Identify which cell holds the provided text, then report its (x, y) central coordinate. 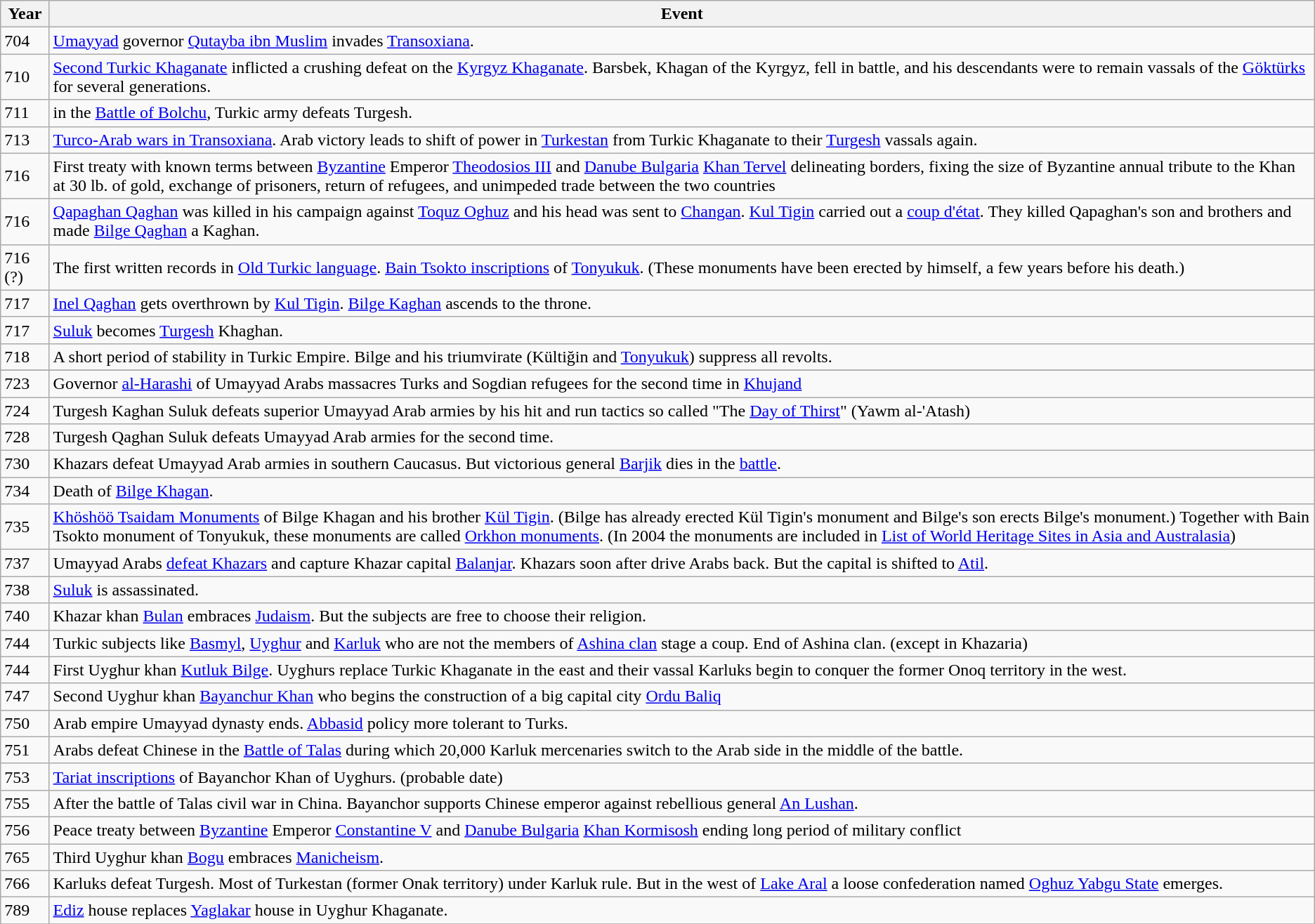
753 (25, 777)
751 (25, 750)
766 (25, 884)
Peace treaty between Byzantine Emperor Constantine V and Danube Bulgaria Khan Kormisosh ending long period of military conflict (681, 830)
Suluk is assassinated. (681, 590)
Ediz house replaces Yaglakar house in Uyghur Khaganate. (681, 911)
Khazar khan Bulan embraces Judaism. But the subjects are free to choose their religion. (681, 616)
Third Uyghur khan Bogu embraces Manicheism. (681, 857)
735 (25, 527)
738 (25, 590)
A short period of stability in Turkic Empire. Bilge and his triumvirate (Kültiğin and Tonyukuk) suppress all revolts. (681, 357)
Year (25, 14)
765 (25, 857)
789 (25, 911)
755 (25, 803)
723 (25, 383)
Governor al-Harashi of Umayyad Arabs massacres Turks and Sogdian refugees for the second time in Khujand (681, 383)
Umayyad governor Qutayba ibn Muslim invades Transoxiana. (681, 41)
After the battle of Talas civil war in China. Bayanchor supports Chinese emperor against rebellious general An Lushan. (681, 803)
728 (25, 437)
Khazars defeat Umayyad Arab armies in southern Caucasus. But victorious general Barjik dies in the battle. (681, 464)
Event (681, 14)
734 (25, 491)
Arabs defeat Chinese in the Battle of Talas during which 20,000 Karluk mercenaries switch to the Arab side in the middle of the battle. (681, 750)
756 (25, 830)
Umayyad Arabs defeat Khazars and capture Khazar capital Balanjar. Khazars soon after drive Arabs back. But the capital is shifted to Atil. (681, 563)
Turco-Arab wars in Transoxiana. Arab victory leads to shift of power in Turkestan from Turkic Khaganate to their Turgesh vassals again. (681, 140)
704 (25, 41)
711 (25, 113)
Second Uyghur khan Bayanchur Khan who begins the construction of a big capital city Ordu Baliq (681, 697)
713 (25, 140)
Turgesh Kaghan Suluk defeats superior Umayyad Arab armies by his hit and run tactics so called "The Day of Thirst" (Yawm al-'Atash) (681, 411)
710 (25, 77)
Suluk becomes Turgesh Khaghan. (681, 330)
737 (25, 563)
Inel Qaghan gets overthrown by Kul Tigin. Bilge Kaghan ascends to the throne. (681, 303)
Turgesh Qaghan Suluk defeats Umayyad Arab armies for the second time. (681, 437)
Turkic subjects like Basmyl, Uyghur and Karluk who are not the members of Ashina clan stage a coup. End of Ashina clan. (except in Khazaria) (681, 643)
724 (25, 411)
in the Battle of Bolchu, Turkic army defeats Turgesh. (681, 113)
Arab empire Umayyad dynasty ends. Abbasid policy more tolerant to Turks. (681, 723)
Tariat inscriptions of Bayanchor Khan of Uyghurs. (probable date) (681, 777)
718 (25, 357)
740 (25, 616)
750 (25, 723)
Death of Bilge Khagan. (681, 491)
730 (25, 464)
747 (25, 697)
716 (?) (25, 267)
